Output the [x, y] coordinate of the center of the cell containing the given text.  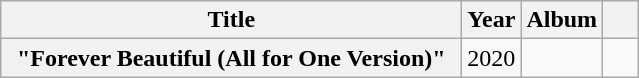
2020 [492, 58]
"Forever Beautiful (All for One Version)" [232, 58]
Year [492, 20]
Title [232, 20]
Album [562, 20]
